Find where the given text appears and provide that cell's center as (X, Y) coordinate. 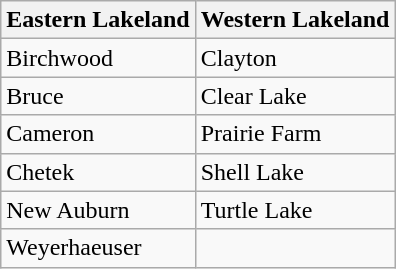
Bruce (98, 96)
Shell Lake (295, 172)
Clear Lake (295, 96)
Western Lakeland (295, 20)
Prairie Farm (295, 134)
Birchwood (98, 58)
Cameron (98, 134)
New Auburn (98, 210)
Chetek (98, 172)
Turtle Lake (295, 210)
Eastern Lakeland (98, 20)
Weyerhaeuser (98, 248)
Clayton (295, 58)
